Return the (X, Y) coordinate for the center point of the cell that contains the specified text.  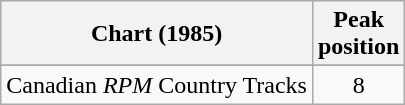
Peakposition (358, 34)
Canadian RPM Country Tracks (157, 85)
8 (358, 85)
Chart (1985) (157, 34)
